Determine the (X, Y) coordinate at the center of the cell enclosing the given text.  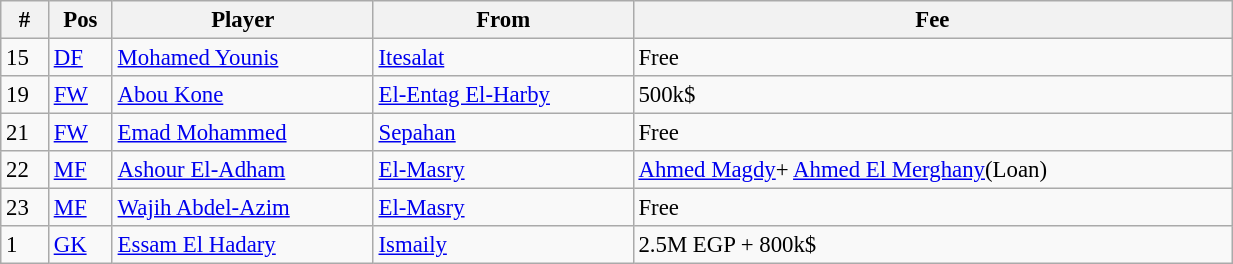
Abou Kone (242, 95)
El-Entag El-Harby (503, 95)
GK (80, 245)
Ismaily (503, 245)
DF (80, 58)
Sepahan (503, 133)
Pos (80, 20)
23 (25, 208)
15 (25, 58)
Ashour El-Adham (242, 170)
Itesalat (503, 58)
Wajih Abdel-Azim (242, 208)
Mohamed Younis (242, 58)
Ahmed Magdy+ Ahmed El Merghany(Loan) (932, 170)
Essam El Hadary (242, 245)
Player (242, 20)
# (25, 20)
19 (25, 95)
Emad Mohammed (242, 133)
500k$ (932, 95)
From (503, 20)
2.5M EGP + 800k$ (932, 245)
21 (25, 133)
1 (25, 245)
Fee (932, 20)
22 (25, 170)
